Find where the given text appears and provide that cell's center as [x, y] coordinate. 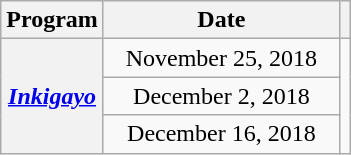
December 2, 2018 [221, 96]
December 16, 2018 [221, 134]
Program [52, 20]
Inkigayo [52, 96]
November 25, 2018 [221, 58]
Date [221, 20]
